Capture the cell that displays the provided text and extract its [X, Y] central coordinate. 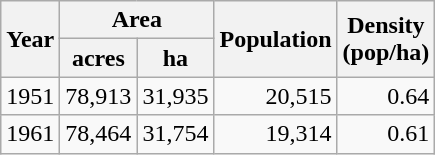
Population [276, 39]
Year [30, 39]
78,913 [98, 96]
31,754 [176, 134]
0.64 [386, 96]
Area [137, 20]
acres [98, 58]
1951 [30, 96]
1961 [30, 134]
19,314 [276, 134]
20,515 [276, 96]
Density(pop/ha) [386, 39]
0.61 [386, 134]
78,464 [98, 134]
ha [176, 58]
31,935 [176, 96]
